Scan for the cell matching the given text and deliver its [x, y] coordinate at center. 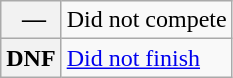
Did not compete [146, 20]
Did not finish [146, 58]
— [31, 20]
DNF [31, 58]
